Extract the (x, y) coordinate from the center of the cell holding the provided text.  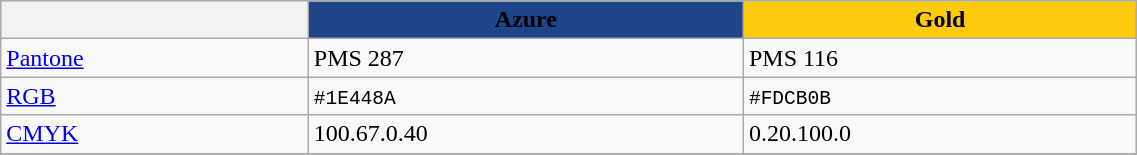
PMS 116 (940, 58)
PMS 287 (526, 58)
#1E448A (526, 96)
CMYK (155, 134)
RGB (155, 96)
0.20.100.0 (940, 134)
Pantone (155, 58)
100.67.0.40 (526, 134)
#FDCB0B (940, 96)
Gold (940, 20)
Azure (526, 20)
